Return the [X, Y] coordinate for the center point of the cell that contains the specified text.  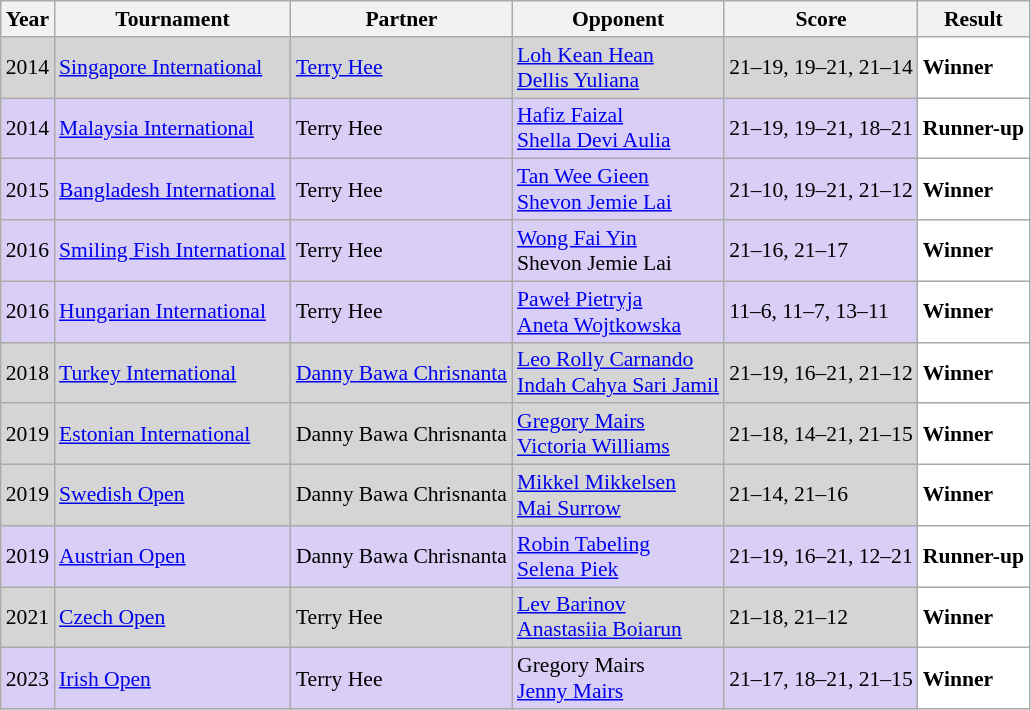
Swedish Open [172, 496]
Year [28, 19]
21–18, 14–21, 21–15 [821, 434]
Hafiz Faizal Shella Devi Aulia [618, 128]
Result [974, 19]
21–17, 18–21, 21–15 [821, 678]
21–19, 19–21, 18–21 [821, 128]
2018 [28, 372]
21–10, 19–21, 21–12 [821, 190]
21–14, 21–16 [821, 496]
Lev Barinov Anastasiia Boiarun [618, 618]
Leo Rolly Carnando Indah Cahya Sari Jamil [618, 372]
21–19, 19–21, 21–14 [821, 68]
Score [821, 19]
21–19, 16–21, 12–21 [821, 556]
Smiling Fish International [172, 250]
Turkey International [172, 372]
Robin Tabeling Selena Piek [618, 556]
Hungarian International [172, 312]
Paweł Pietryja Aneta Wojtkowska [618, 312]
Tournament [172, 19]
Singapore International [172, 68]
Opponent [618, 19]
21–16, 21–17 [821, 250]
11–6, 11–7, 13–11 [821, 312]
Partner [402, 19]
21–19, 16–21, 21–12 [821, 372]
Gregory Mairs Victoria Williams [618, 434]
Irish Open [172, 678]
Tan Wee Gieen Shevon Jemie Lai [618, 190]
Malaysia International [172, 128]
Mikkel Mikkelsen Mai Surrow [618, 496]
Estonian International [172, 434]
Wong Fai Yin Shevon Jemie Lai [618, 250]
Gregory Mairs Jenny Mairs [618, 678]
Loh Kean Hean Dellis Yuliana [618, 68]
Czech Open [172, 618]
2015 [28, 190]
Bangladesh International [172, 190]
21–18, 21–12 [821, 618]
Austrian Open [172, 556]
2023 [28, 678]
2021 [28, 618]
